Output the [X, Y] coordinate of the center of the cell containing the given text.  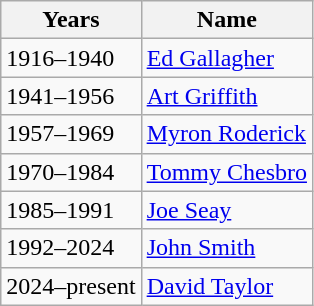
Tommy Chesbro [226, 172]
Name [226, 20]
1941–1956 [71, 96]
Joe Seay [226, 210]
1992–2024 [71, 248]
Years [71, 20]
David Taylor [226, 286]
Art Griffith [226, 96]
Ed Gallagher [226, 58]
Myron Roderick [226, 134]
1957–1969 [71, 134]
1916–1940 [71, 58]
1985–1991 [71, 210]
2024–present [71, 286]
John Smith [226, 248]
1970–1984 [71, 172]
